Provide the (x, y) coordinate of the cell's center where the given text is located.  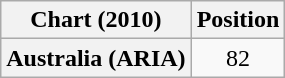
Australia (ARIA) (96, 58)
Position (238, 20)
82 (238, 58)
Chart (2010) (96, 20)
